For the text-containing cell, return its midpoint in [X, Y] coordinate format. 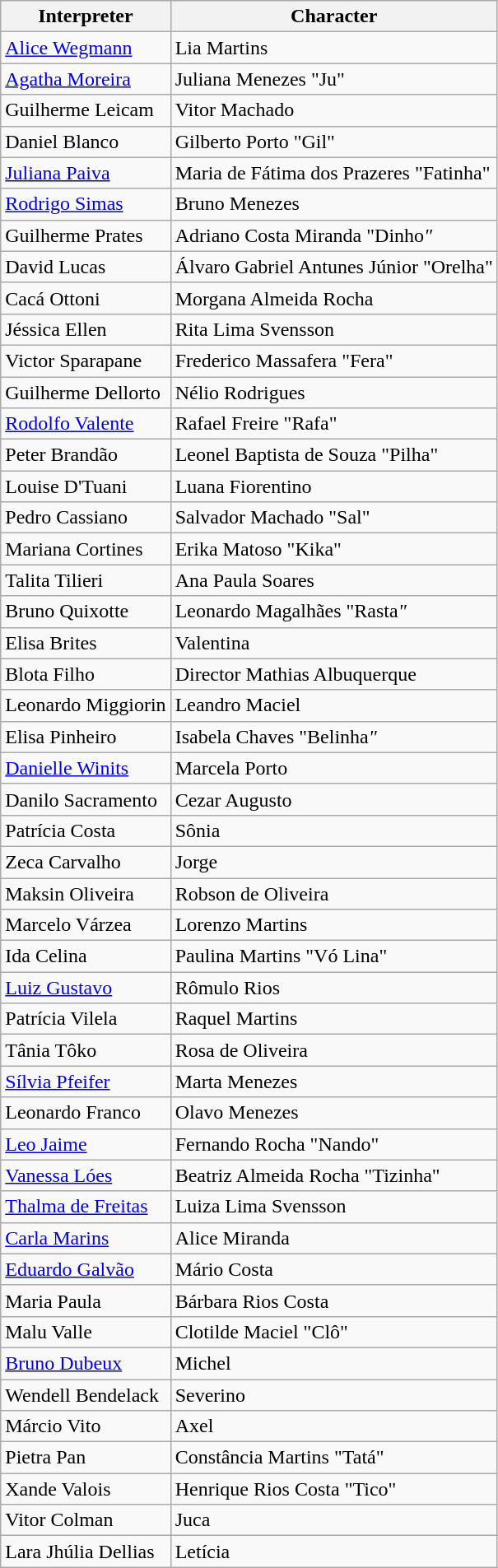
Tânia Tôko [86, 1050]
Guilherme Leicam [86, 110]
Juliana Paiva [86, 173]
Guilherme Prates [86, 235]
Morgana Almeida Rocha [334, 298]
Thalma de Freitas [86, 1207]
Leonel Baptista de Souza "Pilha" [334, 455]
Patrícia Costa [86, 831]
Cezar Augusto [334, 799]
Salvador Machado "Sal" [334, 518]
David Lucas [86, 267]
Louise D'Tuani [86, 486]
Malu Valle [86, 1332]
Victor Sparapane [86, 361]
Valentina [334, 643]
Vitor Machado [334, 110]
Lara Jhúlia Dellias [86, 1552]
Mário Costa [334, 1269]
Marcela Porto [334, 768]
Leonardo Franco [86, 1113]
Raquel Martins [334, 1019]
Bruno Quixotte [86, 612]
Carla Marins [86, 1238]
Marta Menezes [334, 1082]
Bruno Dubeux [86, 1363]
Leonardo Magalhães "Rasta" [334, 612]
Xande Valois [86, 1489]
Letícia [334, 1552]
Patrícia Vilela [86, 1019]
Jorge [334, 862]
Danilo Sacramento [86, 799]
Eduardo Galvão [86, 1269]
Frederico Massafera "Fera" [334, 361]
Gilberto Porto "Gil" [334, 142]
Director Mathias Albuquerque [334, 674]
Marcelo Várzea [86, 925]
Paulina Martins "Vó Lina" [334, 956]
Constância Martins "Tatá" [334, 1458]
Sônia [334, 831]
Vitor Colman [86, 1520]
Bárbara Rios Costa [334, 1300]
Michel [334, 1363]
Maria de Fátima dos Prazeres "Fatinha" [334, 173]
Rodolfo Valente [86, 424]
Danielle Winits [86, 768]
Nélio Rodrigues [334, 393]
Sílvia Pfeifer [86, 1082]
Luiza Lima Svensson [334, 1207]
Adriano Costa Miranda "Dinho" [334, 235]
Luana Fiorentino [334, 486]
Márcio Vito [86, 1426]
Jéssica Ellen [86, 329]
Pietra Pan [86, 1458]
Leo Jaime [86, 1144]
Pedro Cassiano [86, 518]
Rosa de Oliveira [334, 1050]
Juliana Menezes "Ju" [334, 79]
Elisa Pinheiro [86, 737]
Character [334, 16]
Juca [334, 1520]
Guilherme Dellorto [86, 393]
Zeca Carvalho [86, 862]
Ida Celina [86, 956]
Erika Matoso "Kika" [334, 549]
Rodrigo Simas [86, 204]
Bruno Menezes [334, 204]
Fernando Rocha "Nando" [334, 1144]
Lorenzo Martins [334, 925]
Severino [334, 1395]
Peter Brandão [86, 455]
Álvaro Gabriel Antunes Júnior "Orelha" [334, 267]
Lia Martins [334, 48]
Talita Tilieri [86, 580]
Maksin Oliveira [86, 893]
Vanessa Lóes [86, 1175]
Leonardo Miggiorin [86, 705]
Agatha Moreira [86, 79]
Mariana Cortines [86, 549]
Blota Filho [86, 674]
Elisa Brites [86, 643]
Rita Lima Svensson [334, 329]
Robson de Oliveira [334, 893]
Axel [334, 1426]
Rômulo Rios [334, 988]
Daniel Blanco [86, 142]
Cacá Ottoni [86, 298]
Wendell Bendelack [86, 1395]
Alice Wegmann [86, 48]
Ana Paula Soares [334, 580]
Clotilde Maciel "Clô" [334, 1332]
Beatriz Almeida Rocha "Tizinha" [334, 1175]
Isabela Chaves "Belinha" [334, 737]
Luiz Gustavo [86, 988]
Rafael Freire "Rafa" [334, 424]
Alice Miranda [334, 1238]
Olavo Menezes [334, 1113]
Interpreter [86, 16]
Leandro Maciel [334, 705]
Maria Paula [86, 1300]
Henrique Rios Costa "Tico" [334, 1489]
